Determine the (X, Y) coordinate at the center of the cell enclosing the given text.  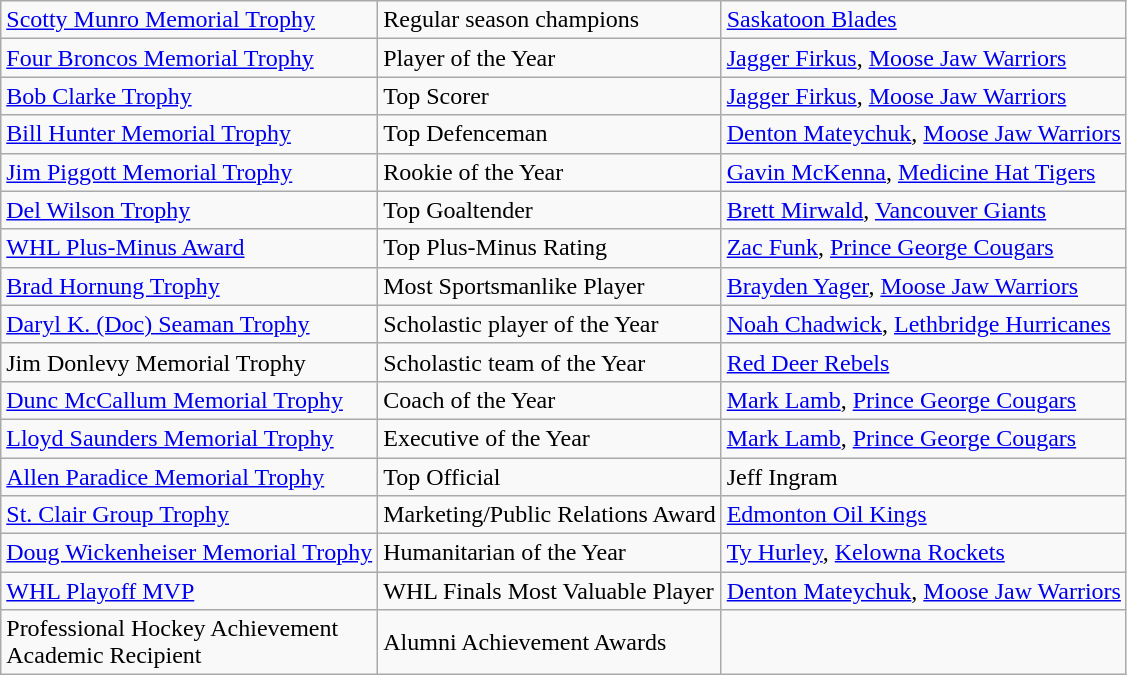
Rookie of the Year (550, 172)
Lloyd Saunders Memorial Trophy (190, 438)
Humanitarian of the Year (550, 553)
Coach of the Year (550, 400)
Marketing/Public Relations Award (550, 515)
Bill Hunter Memorial Trophy (190, 134)
Most Sportsmanlike Player (550, 286)
Professional Hockey AchievementAcademic Recipient (190, 642)
Brayden Yager, Moose Jaw Warriors (924, 286)
Brad Hornung Trophy (190, 286)
Top Scorer (550, 96)
Four Broncos Memorial Trophy (190, 58)
St. Clair Group Trophy (190, 515)
Brett Mirwald, Vancouver Giants (924, 210)
Top Official (550, 477)
Bob Clarke Trophy (190, 96)
Regular season champions (550, 20)
WHL Plus-Minus Award (190, 248)
Gavin McKenna, Medicine Hat Tigers (924, 172)
Scholastic player of the Year (550, 324)
Jeff Ingram (924, 477)
Daryl K. (Doc) Seaman Trophy (190, 324)
Alumni Achievement Awards (550, 642)
WHL Finals Most Valuable Player (550, 591)
Scholastic team of the Year (550, 362)
Ty Hurley, Kelowna Rockets (924, 553)
Top Goaltender (550, 210)
Red Deer Rebels (924, 362)
Top Defenceman (550, 134)
Doug Wickenheiser Memorial Trophy (190, 553)
Saskatoon Blades (924, 20)
Player of the Year (550, 58)
Allen Paradice Memorial Trophy (190, 477)
Jim Piggott Memorial Trophy (190, 172)
Dunc McCallum Memorial Trophy (190, 400)
Top Plus-Minus Rating (550, 248)
Scotty Munro Memorial Trophy (190, 20)
Zac Funk, Prince George Cougars (924, 248)
Executive of the Year (550, 438)
WHL Playoff MVP (190, 591)
Del Wilson Trophy (190, 210)
Edmonton Oil Kings (924, 515)
Jim Donlevy Memorial Trophy (190, 362)
Noah Chadwick, Lethbridge Hurricanes (924, 324)
